Search for the cell housing the specified text and yield its (x, y) center coordinate. 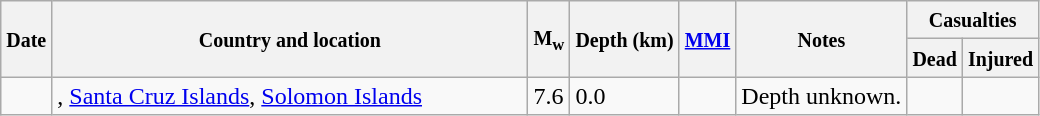
Country and location (290, 39)
Date (26, 39)
MMI (708, 39)
Mw (549, 39)
Injured (1000, 58)
Notes (822, 39)
0.0 (624, 96)
Casualties (973, 20)
7.6 (549, 96)
, Santa Cruz Islands, Solomon Islands (290, 96)
Depth unknown. (822, 96)
Depth (km) (624, 39)
Dead (935, 58)
